Capture the cell that displays the provided text and extract its (X, Y) central coordinate. 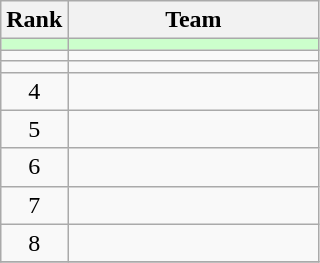
Rank (34, 20)
5 (34, 129)
Team (194, 20)
7 (34, 205)
8 (34, 243)
4 (34, 91)
6 (34, 167)
